Locate the cell with the specified text and output its [X, Y] center coordinate. 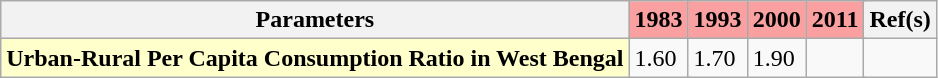
1983 [658, 20]
1.60 [658, 58]
1993 [718, 20]
Urban-Rural Per Capita Consumption Ratio in West Bengal [315, 58]
1.70 [718, 58]
Parameters [315, 20]
1.90 [776, 58]
2000 [776, 20]
Ref(s) [900, 20]
2011 [835, 20]
